Locate the cell with the specified text and output its (x, y) center coordinate. 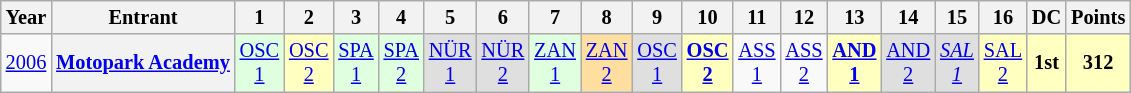
1 (260, 17)
312 (1098, 63)
8 (607, 17)
3 (356, 17)
ZAN2 (607, 63)
SAL1 (957, 63)
SAL2 (1003, 63)
ASS2 (804, 63)
SPA1 (356, 63)
ZAN1 (555, 63)
AND1 (854, 63)
15 (957, 17)
Year (26, 17)
14 (908, 17)
Points (1098, 17)
12 (804, 17)
Entrant (143, 17)
5 (450, 17)
NÜR1 (450, 63)
2006 (26, 63)
7 (555, 17)
Motopark Academy (143, 63)
6 (504, 17)
16 (1003, 17)
9 (656, 17)
AND2 (908, 63)
11 (756, 17)
4 (402, 17)
1st (1046, 63)
10 (708, 17)
13 (854, 17)
DC (1046, 17)
NÜR2 (504, 63)
2 (308, 17)
SPA2 (402, 63)
ASS1 (756, 63)
